Return [X, Y] of the center of cell containing provided text 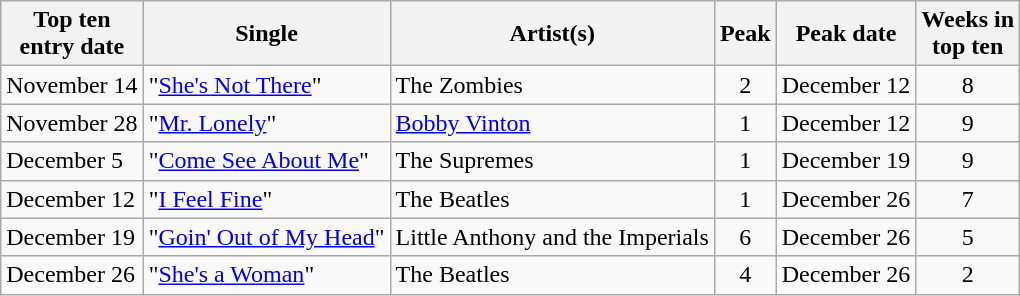
Artist(s) [552, 34]
"Come See About Me" [266, 161]
The Supremes [552, 161]
Weeks intop ten [968, 34]
"She's a Woman" [266, 275]
November 28 [72, 123]
"She's Not There" [266, 85]
Single [266, 34]
"Mr. Lonely" [266, 123]
Peak date [846, 34]
Little Anthony and the Imperials [552, 237]
The Zombies [552, 85]
5 [968, 237]
"I Feel Fine" [266, 199]
Top tenentry date [72, 34]
6 [745, 237]
Peak [745, 34]
7 [968, 199]
4 [745, 275]
December 5 [72, 161]
November 14 [72, 85]
Bobby Vinton [552, 123]
8 [968, 85]
"Goin' Out of My Head" [266, 237]
